Locate the cell with the specified text and output its [x, y] center coordinate. 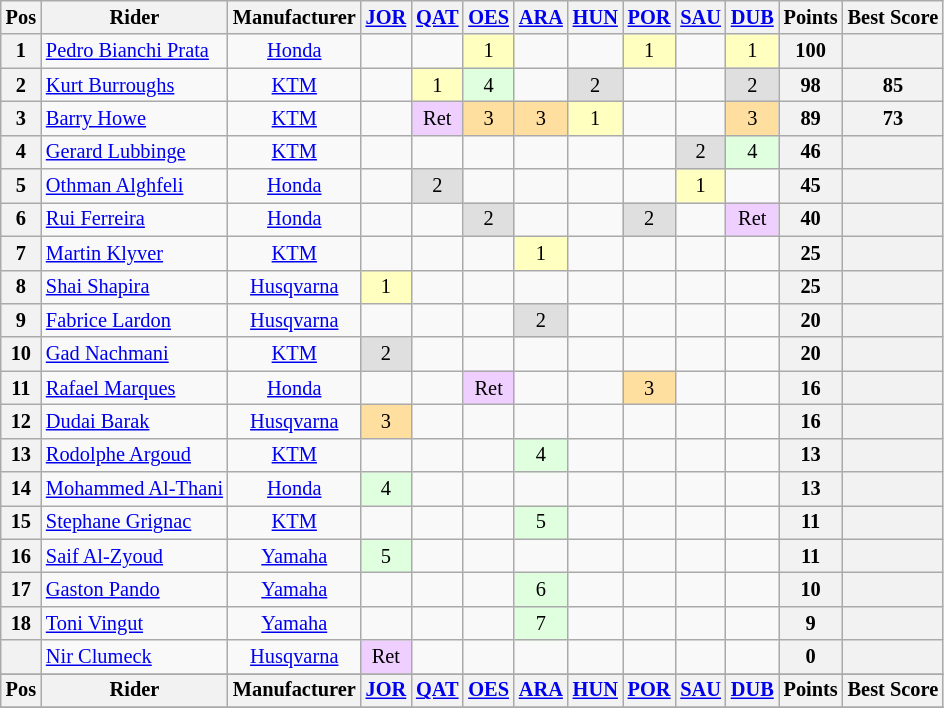
45 [811, 186]
98 [811, 85]
Rui Ferreira [134, 219]
Kurt Burroughs [134, 85]
Rafael Marques [134, 388]
Stephane Grignac [134, 522]
17 [21, 589]
89 [811, 118]
12 [21, 421]
0 [811, 657]
100 [811, 51]
Nir Clumeck [134, 657]
15 [21, 522]
Gad Nachmani [134, 354]
18 [21, 623]
40 [811, 219]
Toni Vingut [134, 623]
Gerard Lubbinge [134, 152]
14 [21, 489]
Shai Shapira [134, 287]
Gaston Pando [134, 589]
Rodolphe Argoud [134, 455]
Saif Al-Zyoud [134, 556]
46 [811, 152]
Othman Alghfeli [134, 186]
8 [21, 287]
Pedro Bianchi Prata [134, 51]
Martin Klyver [134, 253]
Fabrice Lardon [134, 320]
Mohammed Al-Thani [134, 489]
Dudai Barak [134, 421]
85 [893, 85]
Barry Howe [134, 118]
73 [893, 118]
